Return (x, y) of the center of cell containing provided text 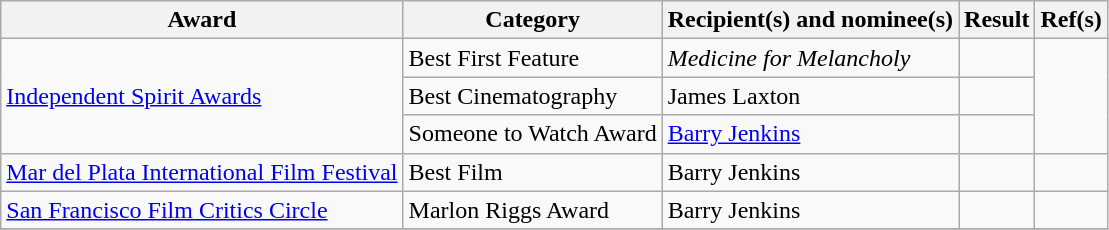
Result (997, 20)
Category (532, 20)
Best Cinematography (532, 96)
Best First Feature (532, 58)
San Francisco Film Critics Circle (202, 210)
James Laxton (810, 96)
Ref(s) (1071, 20)
Recipient(s) and nominee(s) (810, 20)
Marlon Riggs Award (532, 210)
Best Film (532, 172)
Medicine for Melancholy (810, 58)
Award (202, 20)
Mar del Plata International Film Festival (202, 172)
Independent Spirit Awards (202, 96)
Someone to Watch Award (532, 134)
